Determine the (x, y) coordinate at the center of the cell enclosing the given text.  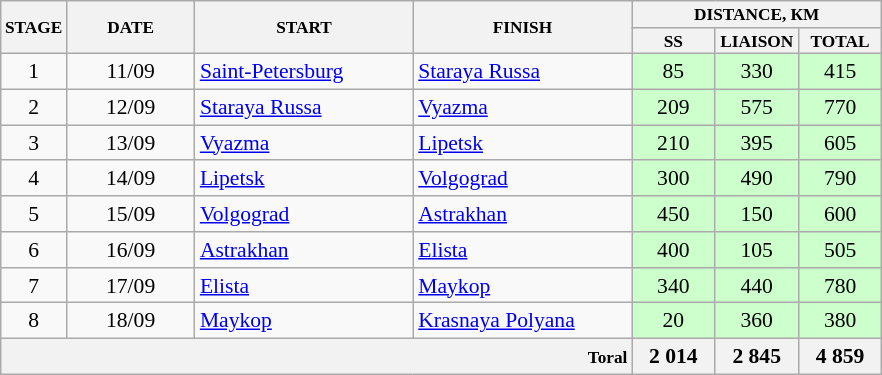
330 (756, 72)
8 (34, 321)
400 (674, 250)
6 (34, 250)
790 (840, 179)
START (304, 28)
5 (34, 214)
2 014 (674, 357)
780 (840, 286)
380 (840, 321)
11/09 (130, 72)
209 (674, 108)
FINISH (522, 28)
13/09 (130, 143)
SS (674, 41)
Saint-Petersburg (304, 72)
605 (840, 143)
440 (756, 286)
360 (756, 321)
Toral (316, 357)
4 859 (840, 357)
505 (840, 250)
15/09 (130, 214)
2 845 (756, 357)
17/09 (130, 286)
450 (674, 214)
415 (840, 72)
2 (34, 108)
3 (34, 143)
575 (756, 108)
12/09 (130, 108)
STAGE (34, 28)
150 (756, 214)
7 (34, 286)
210 (674, 143)
18/09 (130, 321)
490 (756, 179)
Krasnaya Polyana (522, 321)
340 (674, 286)
DATE (130, 28)
105 (756, 250)
395 (756, 143)
600 (840, 214)
14/09 (130, 179)
4 (34, 179)
85 (674, 72)
TOTAL (840, 41)
16/09 (130, 250)
20 (674, 321)
300 (674, 179)
LIAISON (756, 41)
DISTANCE, КМ (757, 14)
1 (34, 72)
770 (840, 108)
